Provide the (X, Y) coordinate of the cell's center where the given text is located.  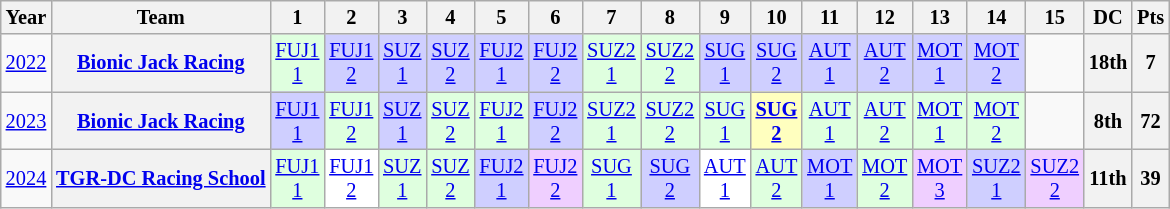
3 (402, 17)
2022 (26, 63)
MOT3 (940, 178)
11 (830, 17)
14 (996, 17)
15 (1055, 17)
6 (555, 17)
2023 (26, 121)
2 (351, 17)
10 (777, 17)
11th (1108, 178)
1 (297, 17)
Year (26, 17)
39 (1150, 178)
72 (1150, 121)
TGR-DC Racing School (160, 178)
13 (940, 17)
Pts (1150, 17)
4 (450, 17)
8th (1108, 121)
12 (884, 17)
18th (1108, 63)
2024 (26, 178)
5 (502, 17)
9 (725, 17)
DC (1108, 17)
Team (160, 17)
8 (670, 17)
